Provide the (X, Y) coordinate of the cell's center where the given text is located.  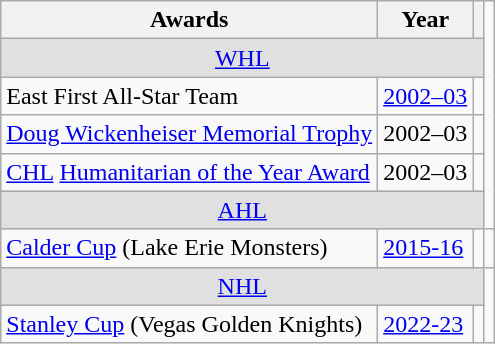
Year (426, 20)
WHL (242, 58)
2015-16 (426, 248)
2022-23 (426, 324)
NHL (242, 286)
Stanley Cup (Vegas Golden Knights) (190, 324)
Calder Cup (Lake Erie Monsters) (190, 248)
Awards (190, 20)
East First All-Star Team (190, 96)
AHL (242, 210)
CHL Humanitarian of the Year Award (190, 172)
Doug Wickenheiser Memorial Trophy (190, 134)
